Pinpoint the cell where the given text exists, returning its (x, y) midpoint coordinate. 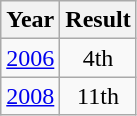
Year (30, 20)
2008 (30, 96)
11th (98, 96)
Result (98, 20)
2006 (30, 58)
4th (98, 58)
